Locate the cell with the specified text and output its [x, y] center coordinate. 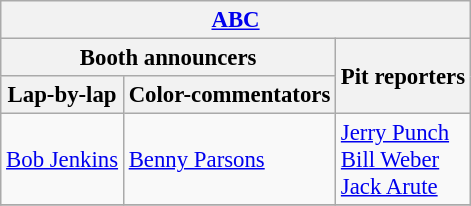
ABC [236, 20]
Benny Parsons [229, 160]
Color-commentators [229, 95]
Booth announcers [168, 58]
Lap-by-lap [62, 95]
Jerry Punch Bill Weber Jack Arute [404, 160]
Bob Jenkins [62, 160]
Pit reporters [404, 76]
